Determine the (x, y) coordinate at the center of the cell enclosing the given text.  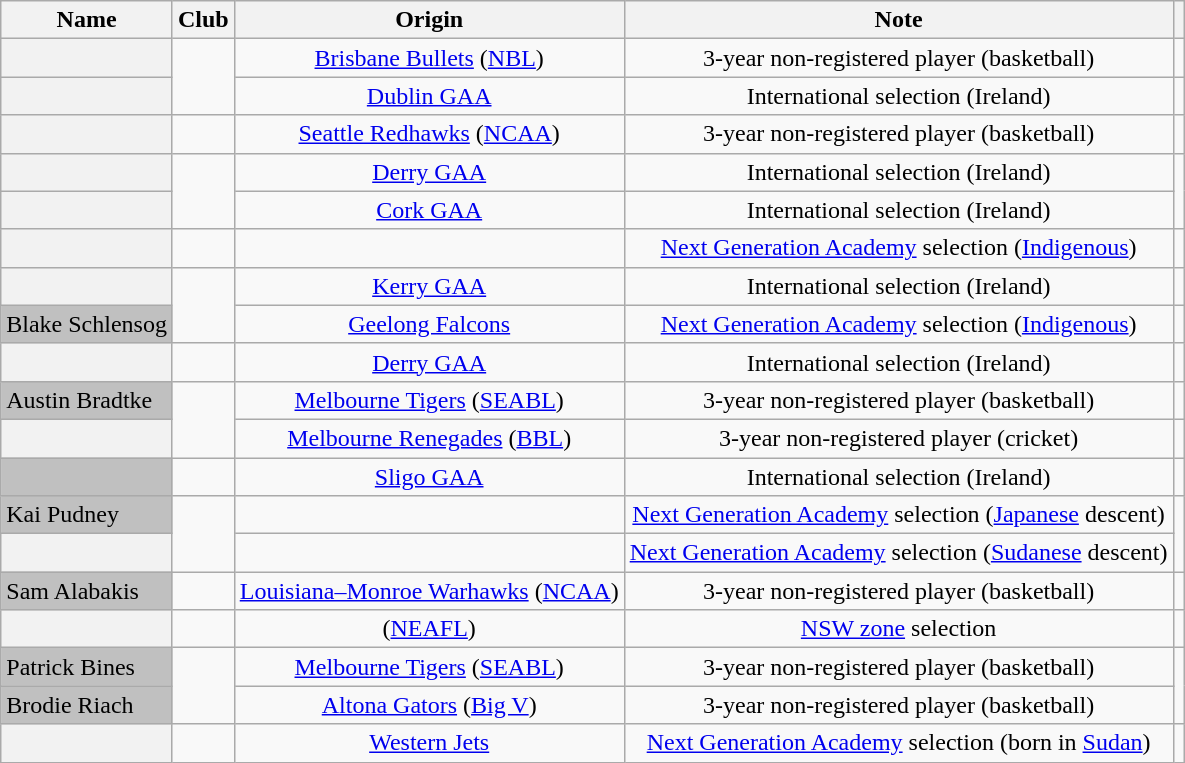
NSW zone selection (898, 629)
Next Generation Academy selection (Sudanese descent) (898, 553)
Altona Gators (Big V) (429, 705)
Brodie Riach (87, 705)
Blake Schlensog (87, 324)
Western Jets (429, 743)
Origin (429, 20)
Patrick Bines (87, 667)
3-year non-registered player (cricket) (898, 438)
Louisiana–Monroe Warhawks (NCAA) (429, 591)
Geelong Falcons (429, 324)
Sligo GAA (429, 477)
Next Generation Academy selection (Japanese descent) (898, 515)
Brisbane Bullets (NBL) (429, 58)
Melbourne Renegades (BBL) (429, 438)
Dublin GAA (429, 96)
Seattle Redhawks (NCAA) (429, 134)
Next Generation Academy selection (born in Sudan) (898, 743)
Name (87, 20)
Kai Pudney (87, 515)
Note (898, 20)
Austin Bradtke (87, 400)
Cork GAA (429, 210)
Sam Alabakis (87, 591)
Club (203, 20)
(NEAFL) (429, 629)
Kerry GAA (429, 286)
